Find where the given text appears and provide that cell's center as [x, y] coordinate. 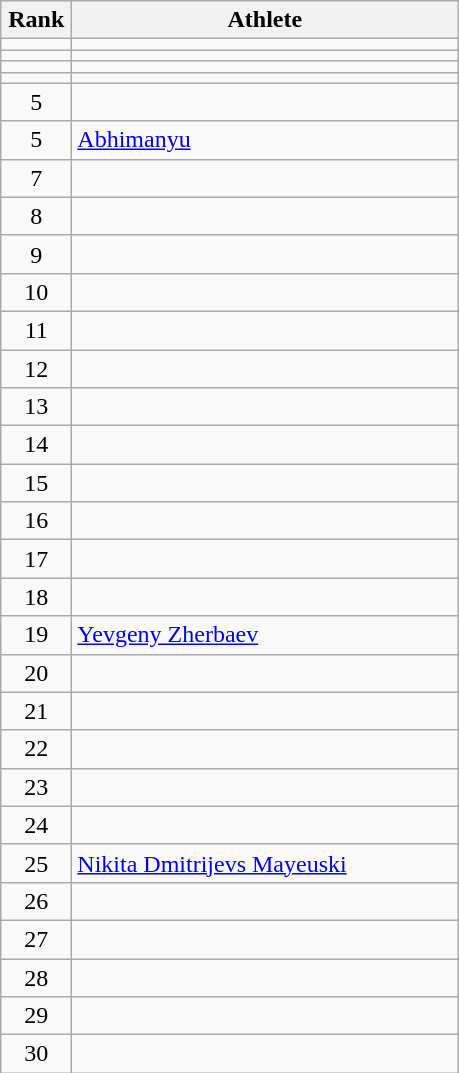
20 [36, 673]
17 [36, 559]
28 [36, 977]
Nikita Dmitrijevs Mayeuski [265, 863]
30 [36, 1054]
11 [36, 330]
22 [36, 749]
19 [36, 635]
27 [36, 939]
7 [36, 178]
14 [36, 445]
Yevgeny Zherbaev [265, 635]
Rank [36, 20]
12 [36, 369]
23 [36, 787]
15 [36, 483]
24 [36, 825]
21 [36, 711]
25 [36, 863]
8 [36, 216]
26 [36, 901]
18 [36, 597]
9 [36, 254]
10 [36, 292]
Athlete [265, 20]
29 [36, 1016]
Abhimanyu [265, 140]
13 [36, 407]
16 [36, 521]
